Return (x, y) of the center of cell containing provided text 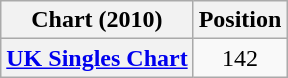
142 (240, 58)
Position (240, 20)
Chart (2010) (97, 20)
UK Singles Chart (97, 58)
